Determine the (X, Y) coordinate at the center of the cell enclosing the given text.  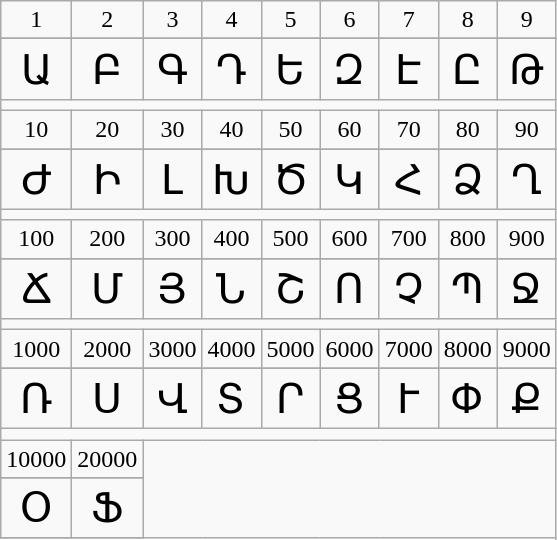
Ո (350, 288)
400 (232, 239)
Թ (526, 70)
30 (172, 129)
200 (108, 239)
300 (172, 239)
Ռ (36, 398)
Ս (108, 398)
3000 (172, 349)
60 (350, 129)
Ը (468, 70)
600 (350, 239)
70 (408, 129)
5 (290, 20)
Զ (350, 70)
4000 (232, 349)
Ք (526, 398)
1000 (36, 349)
Կ (350, 178)
Պ (468, 288)
Ղ (526, 178)
Մ (108, 288)
500 (290, 239)
Շ (290, 288)
Յ (172, 288)
Տ (232, 398)
20 (108, 129)
Բ (108, 70)
20000 (108, 459)
40 (232, 129)
8 (468, 20)
Ի (108, 178)
7000 (408, 349)
Խ (232, 178)
Փ (468, 398)
80 (468, 129)
Հ (408, 178)
Ջ (526, 288)
Ն (232, 288)
Ւ (408, 398)
Գ (172, 70)
100 (36, 239)
Ա (36, 70)
800 (468, 239)
Ֆ (108, 508)
Ց (350, 398)
Օ (36, 508)
5000 (290, 349)
9 (526, 20)
4 (232, 20)
Ր (290, 398)
8000 (468, 349)
6000 (350, 349)
2 (108, 20)
700 (408, 239)
Դ (232, 70)
Է (408, 70)
Ժ (36, 178)
Լ (172, 178)
9000 (526, 349)
Վ (172, 398)
900 (526, 239)
Ծ (290, 178)
3 (172, 20)
Չ (408, 288)
1 (36, 20)
90 (526, 129)
10000 (36, 459)
50 (290, 129)
2000 (108, 349)
Ձ (468, 178)
Ճ (36, 288)
6 (350, 20)
7 (408, 20)
10 (36, 129)
Ե (290, 70)
